Find where the given text appears and provide that cell's center as [X, Y] coordinate. 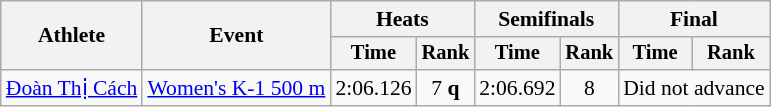
Semifinals [546, 19]
Did not advance [694, 88]
Đoàn Thị Cách [72, 88]
8 [590, 88]
Event [236, 36]
Final [694, 19]
2:06.692 [517, 88]
Heats [402, 19]
Athlete [72, 36]
7 q [446, 88]
Women's K-1 500 m [236, 88]
2:06.126 [373, 88]
